Determine the [x, y] coordinate at the center of the cell enclosing the given text.  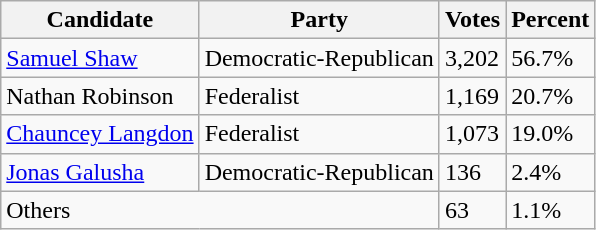
1,073 [472, 134]
Candidate [100, 20]
19.0% [550, 134]
Chauncey Langdon [100, 134]
136 [472, 172]
63 [472, 210]
2.4% [550, 172]
Nathan Robinson [100, 96]
56.7% [550, 58]
Others [220, 210]
3,202 [472, 58]
Votes [472, 20]
20.7% [550, 96]
Party [319, 20]
Jonas Galusha [100, 172]
Samuel Shaw [100, 58]
1,169 [472, 96]
Percent [550, 20]
1.1% [550, 210]
